Find where the given text appears and provide that cell's center as (X, Y) coordinate. 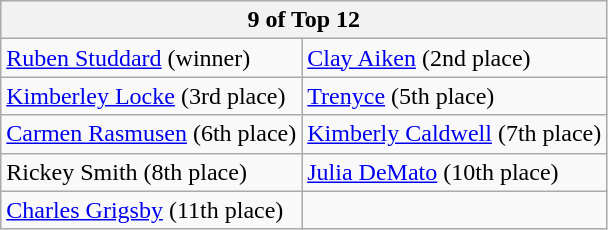
Ruben Studdard (winner) (152, 58)
Kimberly Caldwell (7th place) (454, 134)
9 of Top 12 (304, 20)
Trenyce (5th place) (454, 96)
Julia DeMato (10th place) (454, 172)
Kimberley Locke (3rd place) (152, 96)
Charles Grigsby (11th place) (152, 210)
Rickey Smith (8th place) (152, 172)
Carmen Rasmusen (6th place) (152, 134)
Clay Aiken (2nd place) (454, 58)
